Output the (x, y) coordinate of the center of the cell containing the given text.  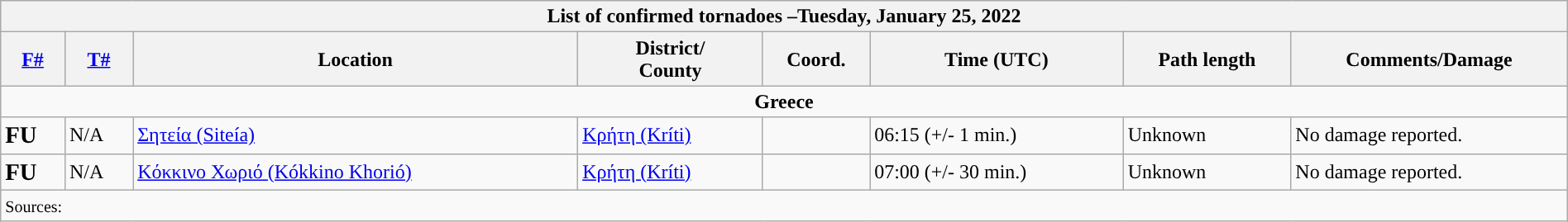
Coord. (815, 59)
List of confirmed tornadoes –Tuesday, January 25, 2022 (784, 17)
Path length (1207, 59)
T# (98, 59)
Σητεία (Siteía) (356, 135)
07:00 (+/- 30 min.) (997, 172)
Comments/Damage (1429, 59)
F# (33, 59)
District/County (671, 59)
Greece (784, 102)
Location (356, 59)
06:15 (+/- 1 min.) (997, 135)
Sources: (784, 205)
Time (UTC) (997, 59)
Κόκκινο Χωριό (Kókkino Khorió) (356, 172)
